Determine the [X, Y] coordinate at the center of the cell enclosing the given text.  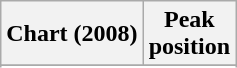
Chart (2008) [72, 34]
Peak position [189, 34]
